Provide the [x, y] coordinate of the cell's center where the given text is located.  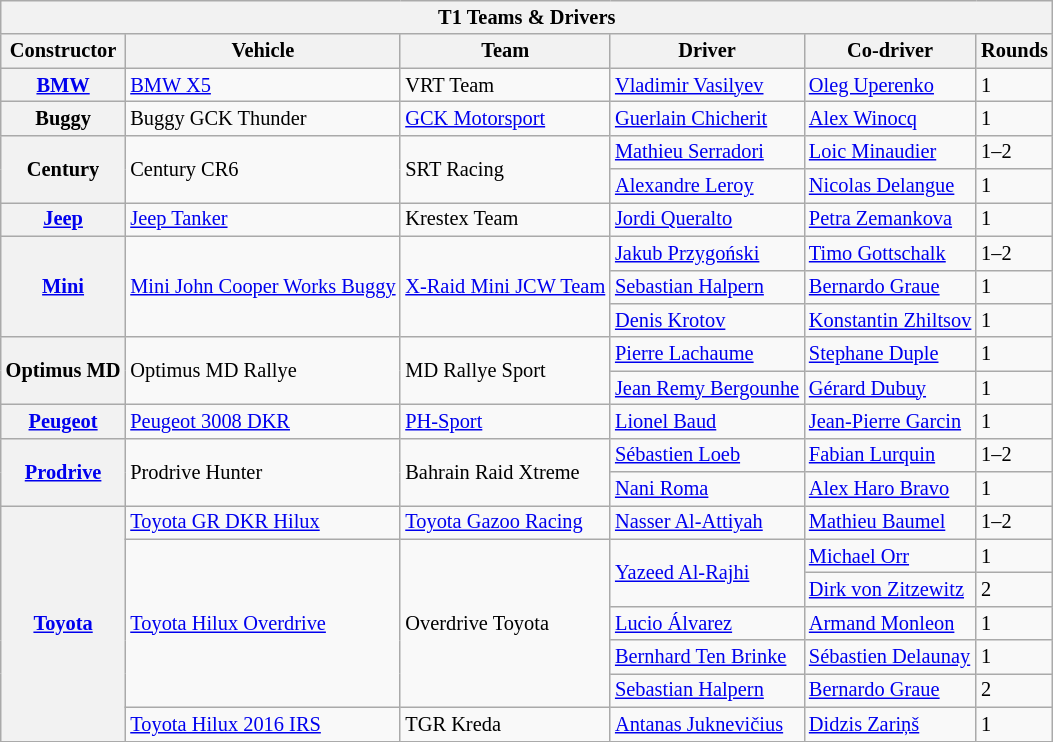
Vladimir Vasilyev [707, 85]
Dirk von Zitzewitz [890, 589]
Buggy [64, 118]
Toyota Hilux 2016 IRS [262, 724]
Toyota Hilux Overdrive [262, 623]
Alex Winocq [890, 118]
VRT Team [505, 85]
TGR Kreda [505, 724]
Century [64, 168]
Mini John Cooper Works Buggy [262, 286]
Jeep Tanker [262, 219]
Jean Remy Bergounhe [707, 388]
Sébastien Loeb [707, 455]
Nani Roma [707, 489]
Petra Zemankova [890, 219]
T1 Teams & Drivers [527, 17]
Mini [64, 286]
GCK Motorsport [505, 118]
Lucio Álvarez [707, 623]
Alex Haro Bravo [890, 489]
Stephane Duple [890, 354]
Oleg Uperenko [890, 85]
Michael Orr [890, 556]
Denis Krotov [707, 320]
Prodrive [64, 472]
Toyota [64, 623]
Bernhard Ten Brinke [707, 657]
Gérard Dubuy [890, 388]
Century CR6 [262, 168]
Toyota GR DKR Hilux [262, 522]
Nasser Al-Attiyah [707, 522]
Jean-Pierre Garcin [890, 421]
Fabian Lurquin [890, 455]
Mathieu Serradori [707, 152]
Antanas Juknevičius [707, 724]
Didzis Zariņš [890, 724]
PH-Sport [505, 421]
Optimus MD [64, 370]
Bahrain Raid Xtreme [505, 472]
Optimus MD Rallye [262, 370]
Team [505, 51]
BMW X5 [262, 85]
Yazeed Al-Rajhi [707, 572]
Armand Monleon [890, 623]
MD Rallye Sport [505, 370]
Driver [707, 51]
Rounds [1014, 51]
Co-driver [890, 51]
Sébastien Delaunay [890, 657]
Constructor [64, 51]
SRT Racing [505, 168]
BMW [64, 85]
Jeep [64, 219]
Peugeot [64, 421]
Alexandre Leroy [707, 186]
Nicolas Delangue [890, 186]
Vehicle [262, 51]
Pierre Lachaume [707, 354]
Krestex Team [505, 219]
Toyota Gazoo Racing [505, 522]
Jordi Queralto [707, 219]
Overdrive Toyota [505, 623]
Jakub Przygoński [707, 253]
Loic Minaudier [890, 152]
Mathieu Baumel [890, 522]
Prodrive Hunter [262, 472]
Guerlain Chicherit [707, 118]
Konstantin Zhiltsov [890, 320]
Peugeot 3008 DKR [262, 421]
Buggy GCK Thunder [262, 118]
Lionel Baud [707, 421]
Timo Gottschalk [890, 253]
X-Raid Mini JCW Team [505, 286]
